Pinpoint the cell where the given text exists, returning its [X, Y] midpoint coordinate. 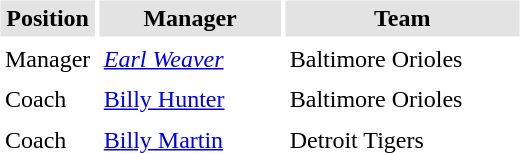
Earl Weaver [190, 59]
Billy Hunter [190, 100]
Team [402, 18]
Coach [47, 100]
Position [47, 18]
